Output the [X, Y] coordinate of the center of the cell containing the given text.  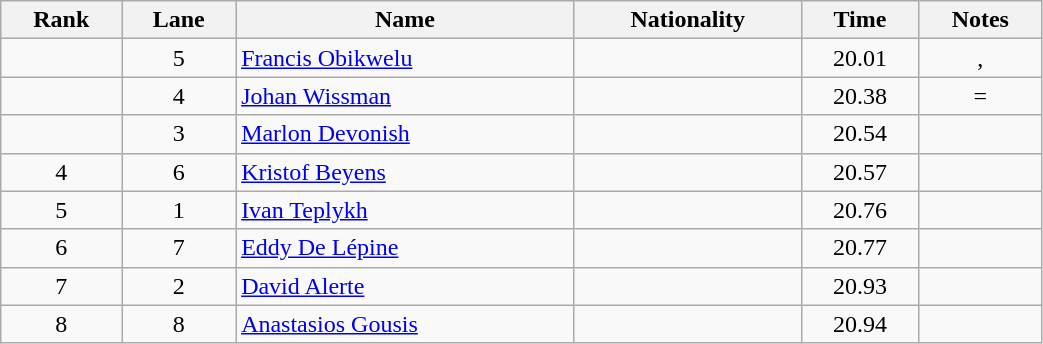
Notes [980, 20]
20.38 [860, 96]
= [980, 96]
Name [406, 20]
Anastasios Gousis [406, 324]
Johan Wissman [406, 96]
20.57 [860, 172]
20.77 [860, 248]
20.76 [860, 210]
David Alerte [406, 286]
Ivan Teplykh [406, 210]
Francis Obikwelu [406, 58]
20.94 [860, 324]
Rank [62, 20]
Kristof Beyens [406, 172]
Nationality [688, 20]
1 [179, 210]
20.01 [860, 58]
2 [179, 286]
Time [860, 20]
20.93 [860, 286]
, [980, 58]
Lane [179, 20]
3 [179, 134]
Marlon Devonish [406, 134]
Eddy De Lépine [406, 248]
20.54 [860, 134]
